Determine the (x, y) coordinate at the center of the cell enclosing the given text.  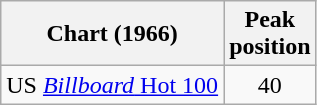
Peakposition (270, 34)
Chart (1966) (112, 34)
40 (270, 85)
US Billboard Hot 100 (112, 85)
